From the cell containing the given text, extract its center point as [x, y] coordinate. 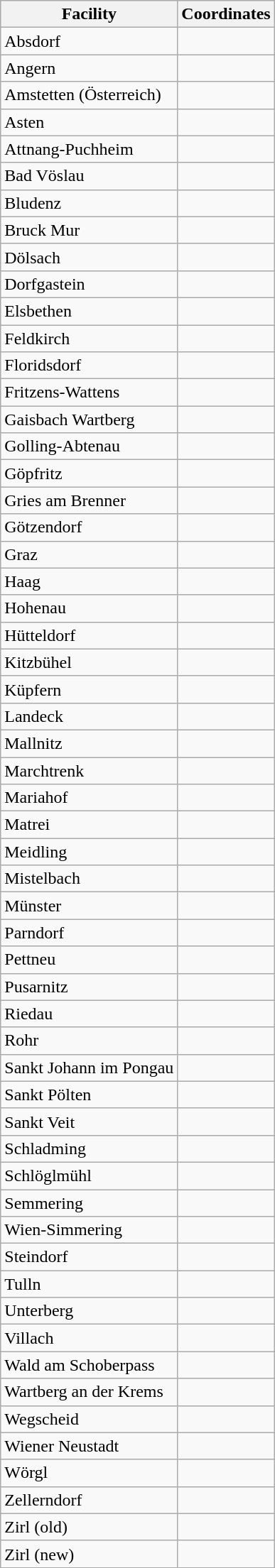
Riedau [90, 1014]
Götzendorf [90, 527]
Bludenz [90, 203]
Zirl (new) [90, 1554]
Mallnitz [90, 743]
Parndorf [90, 933]
Gaisbach Wartberg [90, 420]
Zellerndorf [90, 1500]
Göpfritz [90, 473]
Elsbethen [90, 311]
Schlöglmühl [90, 1175]
Sankt Pölten [90, 1095]
Fritzens-Wattens [90, 393]
Angern [90, 68]
Sankt Johann im Pongau [90, 1068]
Mariahof [90, 798]
Tulln [90, 1284]
Matrei [90, 825]
Wartberg an der Krems [90, 1392]
Coordinates [226, 14]
Absdorf [90, 41]
Wiener Neustadt [90, 1446]
Graz [90, 554]
Kitzbühel [90, 662]
Marchtrenk [90, 770]
Bruck Mur [90, 230]
Küpfern [90, 689]
Haag [90, 581]
Unterberg [90, 1311]
Zirl (old) [90, 1527]
Schladming [90, 1148]
Wegscheid [90, 1419]
Semmering [90, 1203]
Amstetten (Österreich) [90, 95]
Attnang-Puchheim [90, 149]
Gries am Brenner [90, 500]
Landeck [90, 716]
Steindorf [90, 1257]
Wald am Schoberpass [90, 1365]
Dölsach [90, 257]
Asten [90, 122]
Pettneu [90, 960]
Golling-Abtenau [90, 446]
Münster [90, 906]
Hohenau [90, 608]
Wörgl [90, 1473]
Dorfgastein [90, 284]
Feldkirch [90, 339]
Facility [90, 14]
Villach [90, 1338]
Mistelbach [90, 879]
Pusarnitz [90, 987]
Bad Vöslau [90, 176]
Sankt Veit [90, 1122]
Rohr [90, 1041]
Hütteldorf [90, 635]
Floridsdorf [90, 366]
Wien-Simmering [90, 1230]
Meidling [90, 852]
